Find where the given text appears and provide that cell's center as (X, Y) coordinate. 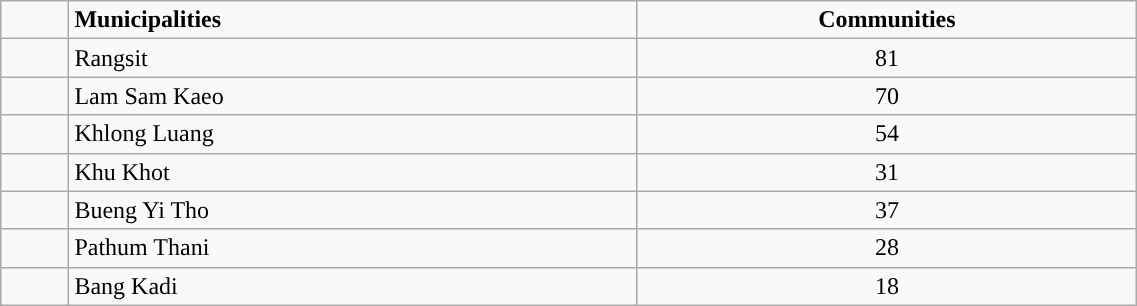
Khlong Luang (353, 134)
Bueng Yi Tho (353, 210)
31 (887, 172)
Lam Sam Kaeo (353, 96)
Rangsit (353, 58)
54 (887, 134)
70 (887, 96)
28 (887, 248)
Communities (887, 20)
Pathum Thani (353, 248)
Khu Khot (353, 172)
37 (887, 210)
Municipalities (353, 20)
81 (887, 58)
Bang Kadi (353, 286)
18 (887, 286)
